Provide the (x, y) coordinate of the cell's center where the given text is located.  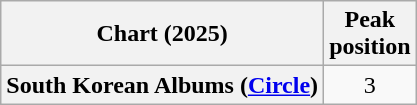
South Korean Albums (Circle) (162, 85)
Peakposition (370, 34)
Chart (2025) (162, 34)
3 (370, 85)
